For the text-containing cell, return its midpoint in [x, y] coordinate format. 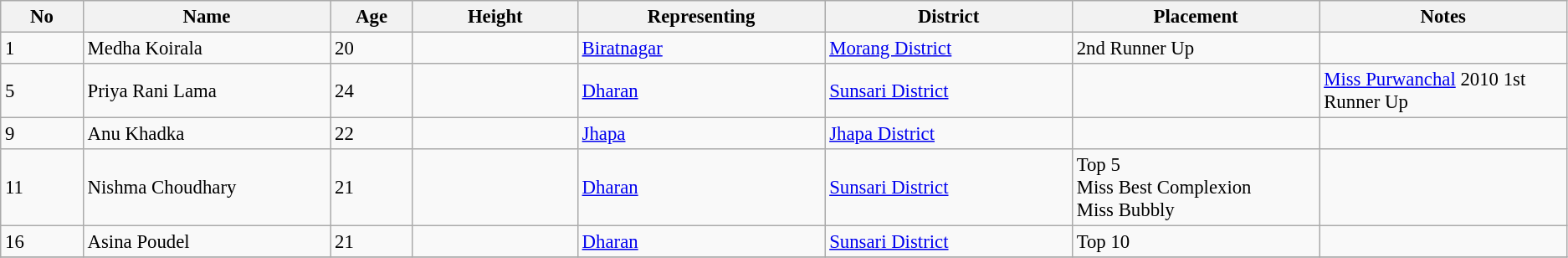
No [42, 17]
Notes [1443, 17]
Name [207, 17]
Biratnagar [701, 49]
District [949, 17]
1 [42, 49]
Jhapa [701, 134]
Nishma Choudhary [207, 188]
Placement [1196, 17]
Anu Khadka [207, 134]
22 [372, 134]
24 [372, 90]
Asina Poudel [207, 242]
20 [372, 49]
Top 10 [1196, 242]
9 [42, 134]
Medha Koirala [207, 49]
11 [42, 188]
16 [42, 242]
Morang District [949, 49]
Height [495, 17]
5 [42, 90]
Jhapa District [949, 134]
Miss Purwanchal 2010 1st Runner Up [1443, 90]
2nd Runner Up [1196, 49]
Top 5 Miss Best Complexion Miss Bubbly [1196, 188]
Representing [701, 17]
Priya Rani Lama [207, 90]
Age [372, 17]
